For the text-containing cell, return its midpoint in [x, y] coordinate format. 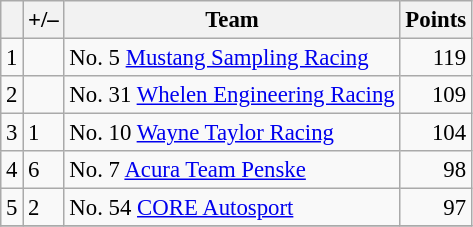
6 [44, 170]
No. 7 Acura Team Penske [232, 170]
No. 54 CORE Autosport [232, 208]
No. 10 Wayne Taylor Racing [232, 133]
No. 31 Whelen Engineering Racing [232, 95]
3 [12, 133]
5 [12, 208]
98 [436, 170]
119 [436, 58]
4 [12, 170]
104 [436, 133]
Points [436, 20]
97 [436, 208]
No. 5 Mustang Sampling Racing [232, 58]
109 [436, 95]
+/– [44, 20]
Team [232, 20]
